For the text-containing cell, return its midpoint in [X, Y] coordinate format. 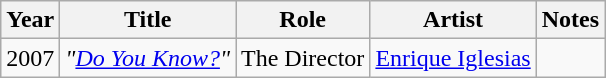
"Do You Know?" [148, 58]
Enrique Iglesias [453, 58]
Title [148, 20]
The Director [303, 58]
Role [303, 20]
2007 [30, 58]
Notes [570, 20]
Year [30, 20]
Artist [453, 20]
